For the text-containing cell, return its midpoint in [X, Y] coordinate format. 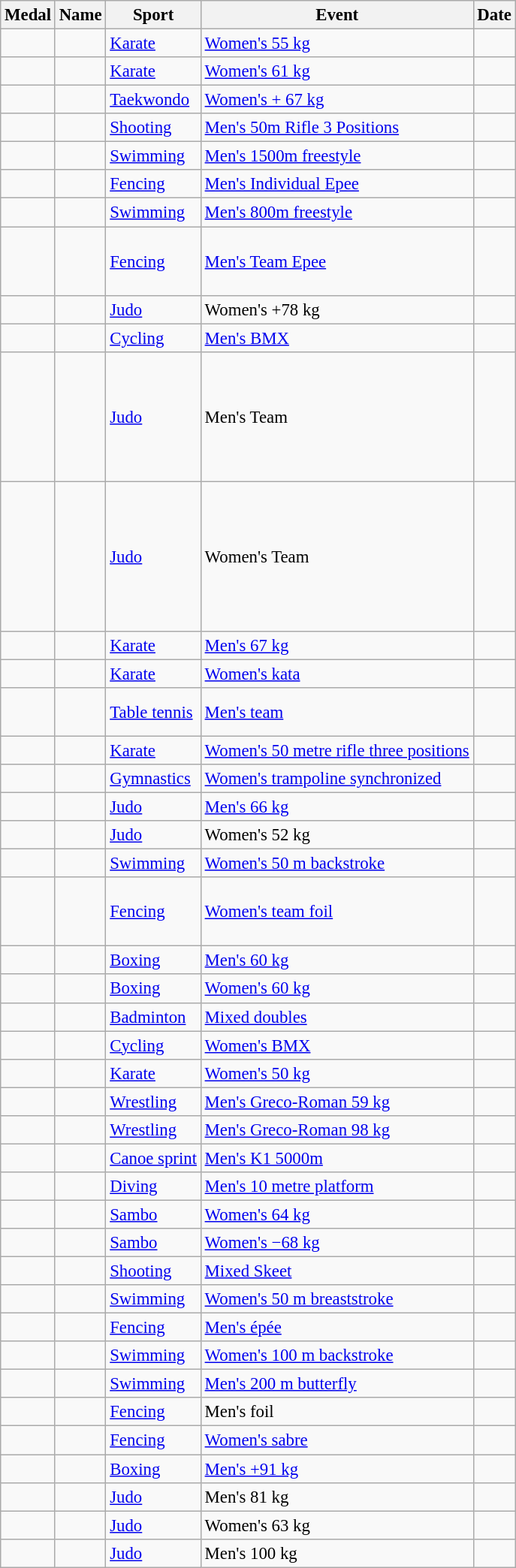
Women's Team [336, 556]
Women's trampoline synchronized [336, 779]
Women's 50 m breaststroke [336, 1299]
Women's BMX [336, 1045]
Women's 64 kg [336, 1214]
Men's Individual Epee [336, 184]
Mixed Skeet [336, 1271]
Women's +78 kg [336, 309]
Men's 100 kg [336, 1553]
Women's 55 kg [336, 44]
Men's 66 kg [336, 807]
Women's 61 kg [336, 71]
Women's + 67 kg [336, 100]
Women's 50 kg [336, 1073]
Men's foil [336, 1413]
Women's 50 metre rifle three positions [336, 750]
Men's K1 5000m [336, 1158]
Women's sabre [336, 1440]
Women's 52 kg [336, 835]
Women's kata [336, 674]
Men's 1500m freestyle [336, 156]
Event [336, 15]
Men's Greco-Roman 98 kg [336, 1130]
Mixed doubles [336, 1017]
Badminton [153, 1017]
Women's 100 m backstroke [336, 1355]
Women's −68 kg [336, 1243]
Men's 200 m butterfly [336, 1384]
Women's 63 kg [336, 1525]
Men's 81 kg [336, 1497]
Men's BMX [336, 338]
Women's team foil [336, 912]
Men's Team [336, 416]
Men's Team Epee [336, 261]
Medal [29, 15]
Women's 50 m backstroke [336, 864]
Men's 800m freestyle [336, 213]
Men's épée [336, 1328]
Men's 10 metre platform [336, 1187]
Men's Greco-Roman 59 kg [336, 1102]
Taekwondo [153, 100]
Women's 60 kg [336, 989]
Men's 60 kg [336, 960]
Men's 50m Rifle 3 Positions [336, 128]
Men's 67 kg [336, 646]
Men's team [336, 712]
Gymnastics [153, 779]
Canoe sprint [153, 1158]
Date [494, 15]
Name [80, 15]
Diving [153, 1187]
Men's +91 kg [336, 1469]
Table tennis [153, 712]
Sport [153, 15]
